Find where the given text appears and provide that cell's center as (X, Y) coordinate. 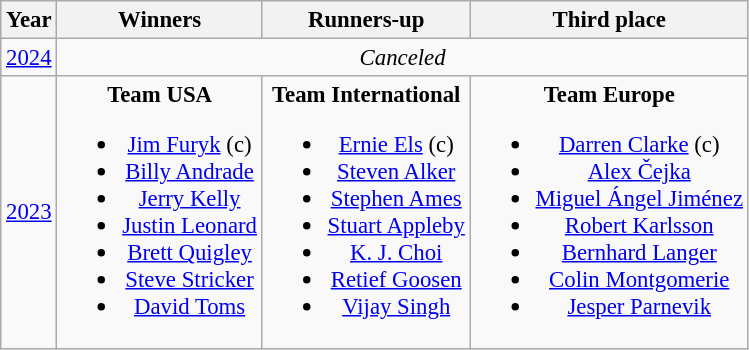
Year (29, 20)
2023 (29, 212)
Third place (609, 20)
Team Europe Darren Clarke (c) Alex Čejka Miguel Ángel Jiménez Robert Karlsson Bernhard Langer Colin Montgomerie Jesper Parnevik (609, 212)
Runners-up (366, 20)
2024 (29, 58)
Winners (160, 20)
Canceled (402, 58)
Team USA Jim Furyk (c) Billy Andrade Jerry Kelly Justin Leonard Brett Quigley Steve Stricker David Toms (160, 212)
Team International Ernie Els (c) Steven Alker Stephen Ames Stuart Appleby K. J. Choi Retief Goosen Vijay Singh (366, 212)
